Provide the [X, Y] coordinate of the cell's center where the given text is located.  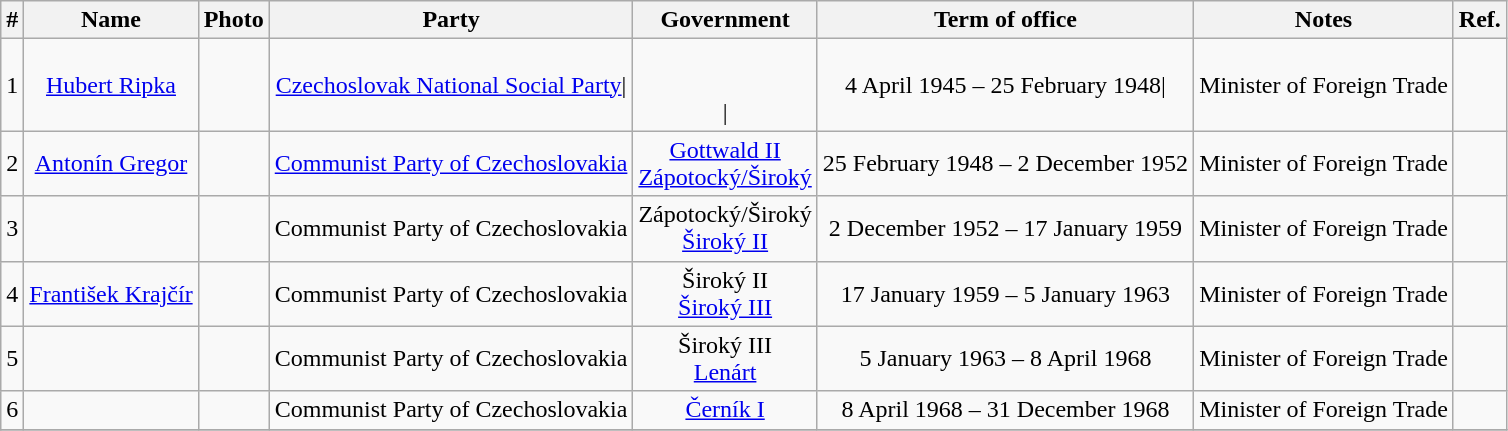
Antonín Gregor [111, 164]
Government [725, 20]
František Krajčír [111, 294]
6 [12, 410]
Hubert Ripka [111, 85]
2 December 1952 – 17 January 1959 [1005, 228]
Široký IIILenárt [725, 358]
8 April 1968 – 31 December 1968 [1005, 410]
Zápotocký/ŠirokýŠiroký II [725, 228]
3 [12, 228]
5 [12, 358]
4 [12, 294]
Photo [234, 20]
2 [12, 164]
17 January 1959 – 5 January 1963 [1005, 294]
Name [111, 20]
Czechoslovak National Social Party| [451, 85]
Notes [1324, 20]
5 January 1963 – 8 April 1968 [1005, 358]
Party [451, 20]
| [725, 85]
Gottwald IIZápotocký/Široký [725, 164]
1 [12, 85]
Široký IIŠiroký III [725, 294]
4 April 1945 – 25 February 1948| [1005, 85]
# [12, 20]
Černík I [725, 410]
25 February 1948 – 2 December 1952 [1005, 164]
Term of office [1005, 20]
Ref. [1480, 20]
